Locate the cell with the specified text and output its [x, y] center coordinate. 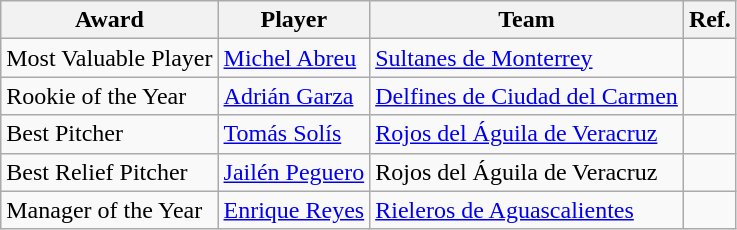
Delfines de Ciudad del Carmen [527, 96]
Rookie of the Year [110, 96]
Player [294, 20]
Enrique Reyes [294, 210]
Ref. [710, 20]
Jailén Peguero [294, 172]
Adrián Garza [294, 96]
Sultanes de Monterrey [527, 58]
Best Relief Pitcher [110, 172]
Rieleros de Aguascalientes [527, 210]
Team [527, 20]
Michel Abreu [294, 58]
Manager of the Year [110, 210]
Award [110, 20]
Best Pitcher [110, 134]
Tomás Solís [294, 134]
Most Valuable Player [110, 58]
